For the text-containing cell, return its midpoint in [X, Y] coordinate format. 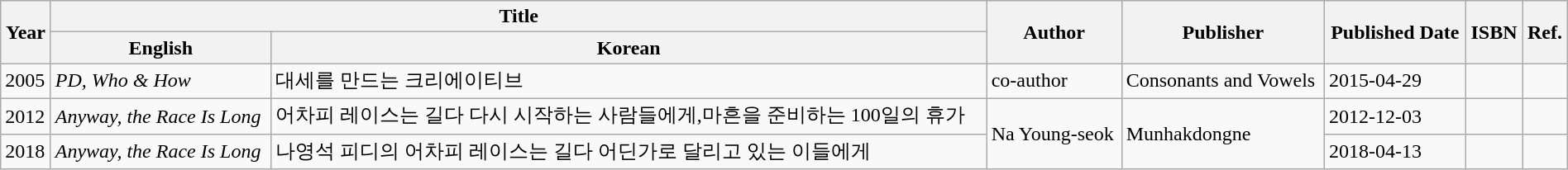
대세를 만드는 크리에이티브 [629, 81]
Author [1054, 32]
English [160, 48]
2005 [26, 81]
Published Date [1396, 32]
Ref. [1545, 32]
co-author [1054, 81]
Na Young-seok [1054, 134]
나영석 피디의 어차피 레이스는 길다 어딘가로 달리고 있는 이들에게 [629, 152]
Publisher [1222, 32]
어차피 레이스는 길다 다시 시작하는 사람들에게,마흔을 준비하는 100일의 휴가 [629, 116]
ISBN [1494, 32]
2012 [26, 116]
Title [519, 17]
2015-04-29 [1396, 81]
2018 [26, 152]
Consonants and Vowels [1222, 81]
Munhakdongne [1222, 134]
Korean [629, 48]
PD, Who & How [160, 81]
2012-12-03 [1396, 116]
Year [26, 32]
2018-04-13 [1396, 152]
